Identify which cell holds the provided text, then report its [X, Y] central coordinate. 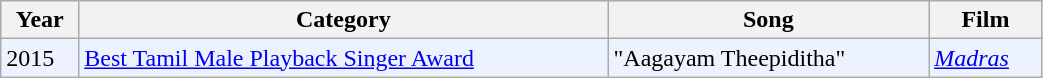
Song [768, 20]
Film [986, 20]
Best Tamil Male Playback Singer Award [344, 58]
2015 [40, 58]
Category [344, 20]
"Aagayam Theepiditha" [768, 58]
Madras [986, 58]
Year [40, 20]
